Determine the (x, y) coordinate at the center of the cell enclosing the given text.  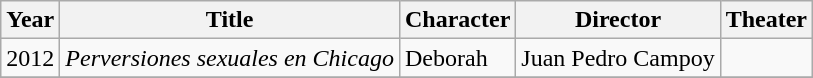
Juan Pedro Campoy (618, 58)
Deborah (457, 58)
Perversiones sexuales en Chicago (230, 58)
Title (230, 20)
Year (30, 20)
Theater (766, 20)
Director (618, 20)
Character (457, 20)
2012 (30, 58)
